Provide the [X, Y] coordinate of the cell's center where the given text is located.  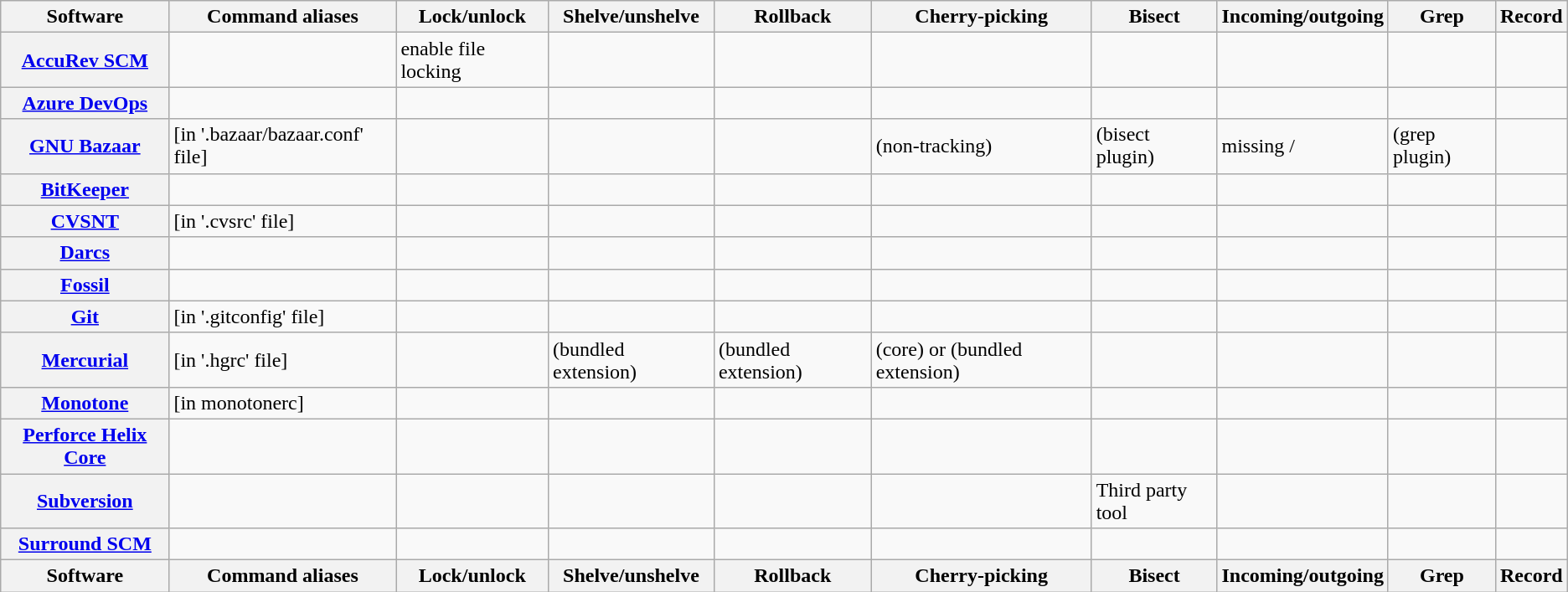
missing / [1302, 146]
GNU Bazaar [85, 146]
Perforce Helix Core [85, 445]
CVSNT [85, 221]
BitKeeper [85, 189]
AccuRev SCM [85, 60]
(grep plugin) [1442, 146]
Third party tool [1154, 501]
Subversion [85, 501]
[in '.gitconfig' file] [283, 317]
enable file locking [472, 60]
[in '.bazaar/bazaar.conf' file] [283, 146]
[in '.cvsrc' file] [283, 221]
Fossil [85, 285]
Azure DevOps [85, 103]
Darcs [85, 253]
[in monotonerc] [283, 403]
[in '.hgrc' file] [283, 360]
Mercurial [85, 360]
(core) or (bundled extension) [982, 360]
Surround SCM [85, 544]
(non-tracking) [982, 146]
(bisect plugin) [1154, 146]
Monotone [85, 403]
Git [85, 317]
